Identify which cell holds the provided text, then report its [X, Y] central coordinate. 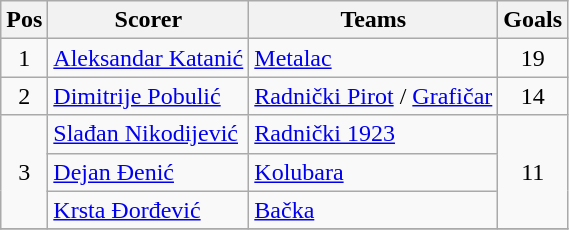
Scorer [148, 20]
14 [533, 96]
Radnički Pirot / Grafičar [374, 96]
Bačka [374, 210]
Radnički 1923 [374, 134]
3 [24, 172]
19 [533, 58]
2 [24, 96]
Metalac [374, 58]
Goals [533, 20]
Teams [374, 20]
Aleksandar Katanić [148, 58]
1 [24, 58]
11 [533, 172]
Dejan Đenić [148, 172]
Kolubara [374, 172]
Pos [24, 20]
Dimitrije Pobulić [148, 96]
Krsta Đorđević [148, 210]
Slađan Nikodijević [148, 134]
